From the cell containing the given text, extract its center point as [X, Y] coordinate. 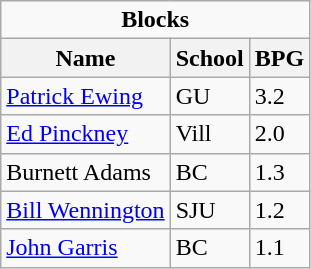
Patrick Ewing [86, 96]
Ed Pinckney [86, 134]
GU [210, 96]
SJU [210, 210]
1.2 [279, 210]
Blocks [156, 20]
3.2 [279, 96]
1.3 [279, 172]
Vill [210, 134]
Name [86, 58]
BPG [279, 58]
1.1 [279, 248]
John Garris [86, 248]
Bill Wennington [86, 210]
2.0 [279, 134]
School [210, 58]
Burnett Adams [86, 172]
